Pinpoint the cell where the given text exists, returning its [x, y] midpoint coordinate. 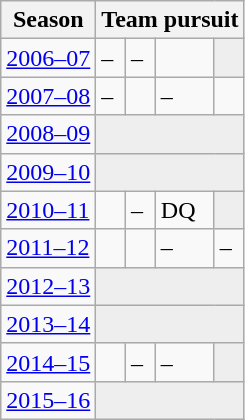
DQ [184, 210]
2009–10 [48, 172]
Team pursuit [170, 20]
2007–08 [48, 96]
2006–07 [48, 58]
2015–16 [48, 400]
2013–14 [48, 324]
2011–12 [48, 248]
Season [48, 20]
2014–15 [48, 362]
2010–11 [48, 210]
2008–09 [48, 134]
2012–13 [48, 286]
